From the cell containing the given text, extract its center point as [x, y] coordinate. 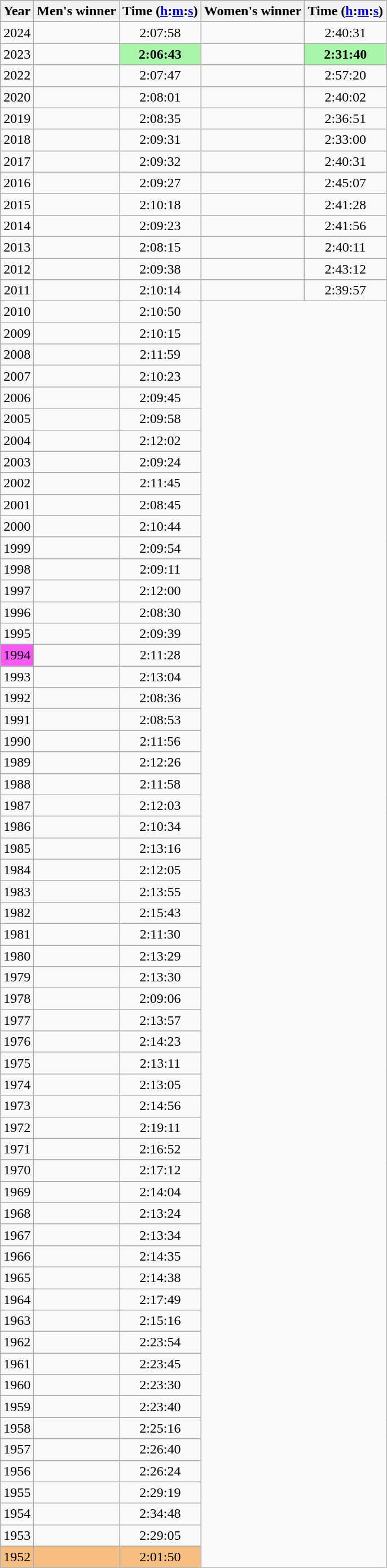
1974 [17, 1085]
2006 [17, 398]
2:09:39 [160, 634]
2:11:28 [160, 655]
1998 [17, 569]
1989 [17, 763]
2:23:40 [160, 1407]
2:12:03 [160, 805]
2:40:11 [345, 247]
2:10:34 [160, 827]
2:23:30 [160, 1385]
2:13:29 [160, 956]
1971 [17, 1149]
2020 [17, 97]
2:11:30 [160, 934]
2:15:16 [160, 1321]
2011 [17, 290]
2:13:11 [160, 1063]
1999 [17, 548]
1995 [17, 634]
2016 [17, 183]
2017 [17, 161]
1985 [17, 848]
2:13:57 [160, 1020]
2:10:15 [160, 333]
1981 [17, 934]
1978 [17, 999]
2:19:11 [160, 1127]
2013 [17, 247]
1954 [17, 1514]
2:43:12 [345, 269]
2009 [17, 333]
Women's winner [253, 11]
2:10:14 [160, 290]
2:06:43 [160, 54]
1972 [17, 1127]
2019 [17, 118]
2:08:15 [160, 247]
2:08:35 [160, 118]
2008 [17, 355]
1961 [17, 1364]
2:13:04 [160, 677]
1960 [17, 1385]
2005 [17, 419]
2015 [17, 204]
2:08:36 [160, 698]
1968 [17, 1213]
2:14:23 [160, 1042]
2:33:00 [345, 140]
1967 [17, 1235]
2:31:40 [345, 54]
2:09:31 [160, 140]
2:08:30 [160, 612]
2:29:05 [160, 1535]
2002 [17, 483]
2:10:18 [160, 204]
2:10:23 [160, 376]
1970 [17, 1170]
2:09:27 [160, 183]
2003 [17, 462]
2:09:23 [160, 226]
2:09:54 [160, 548]
2:01:50 [160, 1557]
1956 [17, 1471]
2024 [17, 33]
1992 [17, 698]
2010 [17, 312]
1986 [17, 827]
2:07:47 [160, 76]
2:14:35 [160, 1256]
2:11:45 [160, 483]
1984 [17, 870]
2:09:06 [160, 999]
1973 [17, 1106]
2:36:51 [345, 118]
2:11:59 [160, 355]
2:26:40 [160, 1450]
2:45:07 [345, 183]
2:07:58 [160, 33]
2:08:45 [160, 505]
2:12:05 [160, 870]
1996 [17, 612]
2:34:48 [160, 1514]
2000 [17, 526]
1957 [17, 1450]
2:09:24 [160, 462]
1994 [17, 655]
2:10:50 [160, 312]
2:57:20 [345, 76]
Men's winner [77, 11]
2:11:58 [160, 784]
2:17:12 [160, 1170]
2:26:24 [160, 1471]
1997 [17, 591]
2:40:02 [345, 97]
1982 [17, 913]
1969 [17, 1192]
1983 [17, 891]
1962 [17, 1342]
1987 [17, 805]
1990 [17, 741]
2:13:30 [160, 977]
2:17:49 [160, 1299]
2:14:56 [160, 1106]
2:16:52 [160, 1149]
1952 [17, 1557]
2:12:02 [160, 441]
2:23:45 [160, 1364]
2:10:44 [160, 526]
2:09:38 [160, 269]
1964 [17, 1299]
1975 [17, 1063]
2014 [17, 226]
2:09:45 [160, 398]
1988 [17, 784]
2:13:16 [160, 848]
2:12:00 [160, 591]
2:09:58 [160, 419]
1976 [17, 1042]
2:14:38 [160, 1278]
1959 [17, 1407]
1958 [17, 1428]
2:08:01 [160, 97]
2:09:32 [160, 161]
2:39:57 [345, 290]
Year [17, 11]
2:41:56 [345, 226]
2022 [17, 76]
2:29:19 [160, 1492]
2004 [17, 441]
1993 [17, 677]
1963 [17, 1321]
1966 [17, 1256]
2:13:24 [160, 1213]
2001 [17, 505]
2:14:04 [160, 1192]
1965 [17, 1278]
2:13:34 [160, 1235]
1980 [17, 956]
2:15:43 [160, 913]
2:23:54 [160, 1342]
1953 [17, 1535]
2:09:11 [160, 569]
2:41:28 [345, 204]
1991 [17, 720]
2012 [17, 269]
2:11:56 [160, 741]
2:08:53 [160, 720]
1977 [17, 1020]
2007 [17, 376]
2:12:26 [160, 763]
2:13:55 [160, 891]
1979 [17, 977]
2018 [17, 140]
2:13:05 [160, 1085]
2023 [17, 54]
2:25:16 [160, 1428]
1955 [17, 1492]
